From the cell containing the given text, extract its center point as (X, Y) coordinate. 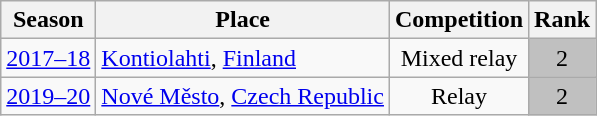
2019–20 (48, 96)
2017–18 (48, 58)
Kontiolahti, Finland (243, 58)
Relay (458, 96)
Mixed relay (458, 58)
Rank (562, 20)
Season (48, 20)
Nové Město, Czech Republic (243, 96)
Competition (458, 20)
Place (243, 20)
